Pinpoint the cell where the given text exists, returning its (X, Y) midpoint coordinate. 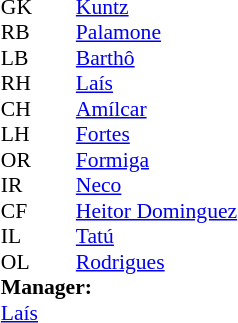
Heitor Dominguez (156, 211)
Rodrigues (156, 262)
Neco (156, 185)
CH (20, 109)
Amílcar (156, 109)
Laís (156, 83)
OL (20, 262)
Formiga (156, 160)
RH (20, 83)
LH (20, 135)
CF (20, 211)
LB (20, 58)
RB (20, 33)
Tatú (156, 237)
OR (20, 160)
IR (20, 185)
IL (20, 237)
Manager: (119, 287)
Barthô (156, 58)
Palamone (156, 33)
Fortes (156, 135)
